Scan for the cell matching the given text and deliver its [x, y] coordinate at center. 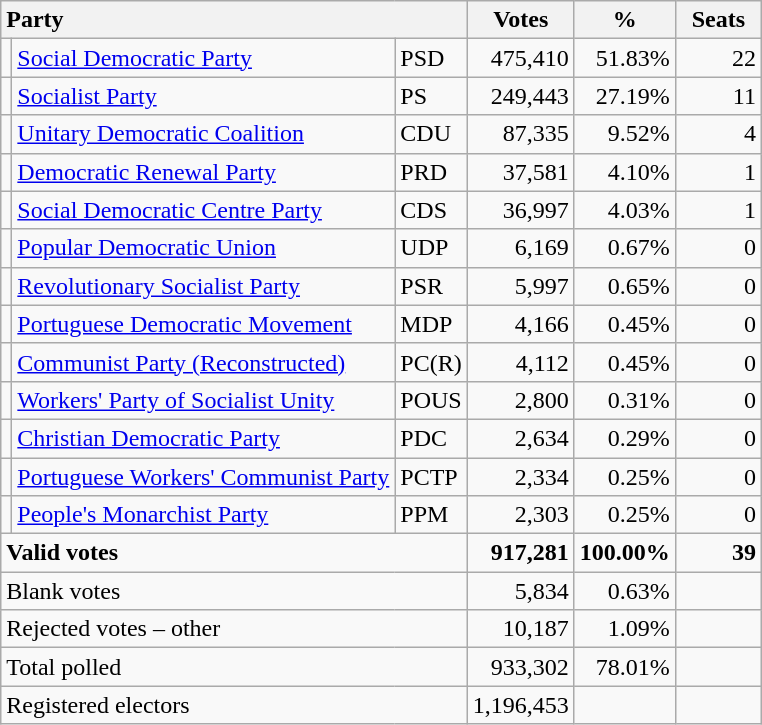
PSD [431, 58]
Socialist Party [204, 96]
Popular Democratic Union [204, 248]
Revolutionary Socialist Party [204, 286]
Registered electors [234, 705]
People's Monarchist Party [204, 515]
4.10% [624, 172]
Rejected votes – other [234, 629]
Democratic Renewal Party [204, 172]
4 [718, 134]
Valid votes [234, 553]
Workers' Party of Socialist Unity [204, 400]
Total polled [234, 667]
UDP [431, 248]
2,634 [520, 438]
249,443 [520, 96]
PRD [431, 172]
Communist Party (Reconstructed) [204, 362]
POUS [431, 400]
Unitary Democratic Coalition [204, 134]
PC(R) [431, 362]
11 [718, 96]
Portuguese Workers' Communist Party [204, 477]
4,112 [520, 362]
0.65% [624, 286]
0.67% [624, 248]
PS [431, 96]
MDP [431, 324]
PPM [431, 515]
PSR [431, 286]
Party [234, 20]
PCTP [431, 477]
39 [718, 553]
36,997 [520, 210]
78.01% [624, 667]
Votes [520, 20]
PDC [431, 438]
Seats [718, 20]
5,997 [520, 286]
1.09% [624, 629]
CDU [431, 134]
100.00% [624, 553]
CDS [431, 210]
87,335 [520, 134]
Christian Democratic Party [204, 438]
10,187 [520, 629]
6,169 [520, 248]
Social Democratic Centre Party [204, 210]
2,800 [520, 400]
9.52% [624, 134]
51.83% [624, 58]
Social Democratic Party [204, 58]
% [624, 20]
2,303 [520, 515]
917,281 [520, 553]
933,302 [520, 667]
0.63% [624, 591]
5,834 [520, 591]
Portuguese Democratic Movement [204, 324]
37,581 [520, 172]
4,166 [520, 324]
0.31% [624, 400]
475,410 [520, 58]
2,334 [520, 477]
22 [718, 58]
1,196,453 [520, 705]
4.03% [624, 210]
Blank votes [234, 591]
0.29% [624, 438]
27.19% [624, 96]
